Determine the [X, Y] coordinate at the center of the cell enclosing the given text.  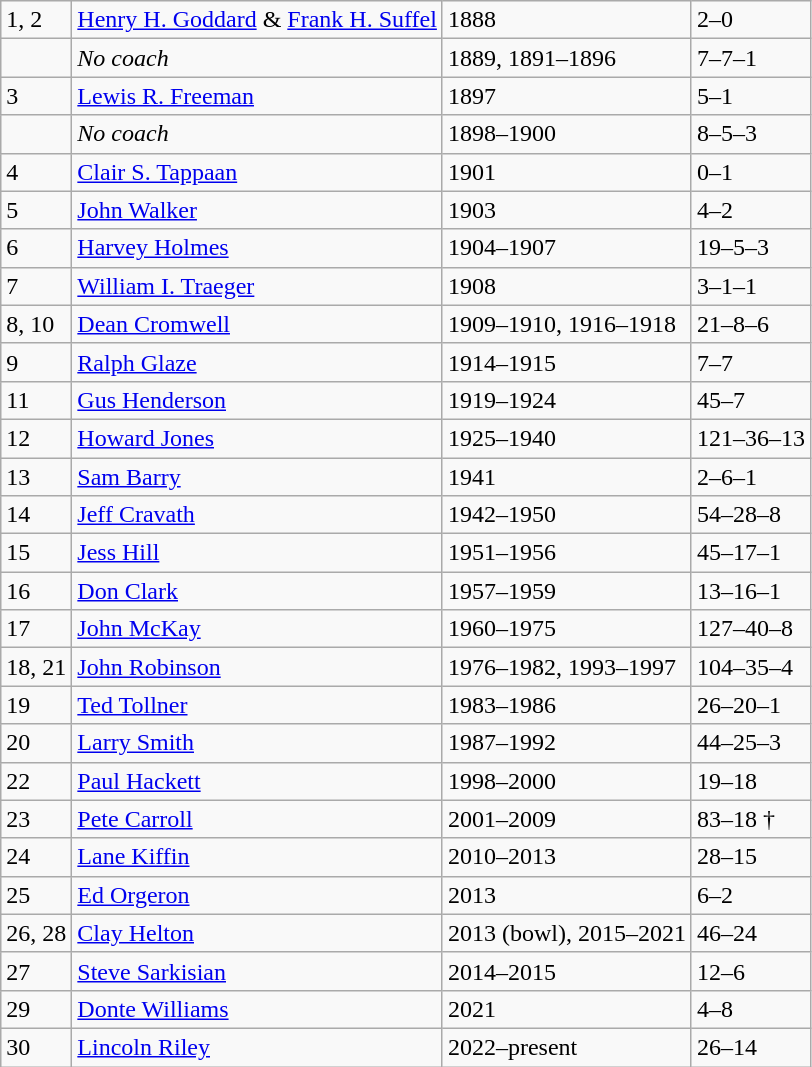
2013 [566, 895]
Howard Jones [258, 438]
1904–1907 [566, 248]
Sam Barry [258, 477]
15 [36, 553]
1897 [566, 96]
12 [36, 438]
45–7 [750, 400]
4–8 [750, 1009]
7–7 [750, 362]
Don Clark [258, 591]
2022–present [566, 1047]
Ted Tollner [258, 705]
3 [36, 96]
4–2 [750, 210]
Ed Orgeron [258, 895]
83–18 † [750, 819]
1889, 1891–1896 [566, 58]
John Robinson [258, 667]
1903 [566, 210]
1941 [566, 477]
54–28–8 [750, 515]
1976–1982, 1993–1997 [566, 667]
26–14 [750, 1047]
Clair S. Tappaan [258, 172]
14 [36, 515]
11 [36, 400]
Jeff Cravath [258, 515]
1960–1975 [566, 629]
1942–1950 [566, 515]
John McKay [258, 629]
Steve Sarkisian [258, 971]
John Walker [258, 210]
2021 [566, 1009]
6–2 [750, 895]
45–17–1 [750, 553]
Gus Henderson [258, 400]
2010–2013 [566, 857]
22 [36, 781]
1983–1986 [566, 705]
3–1–1 [750, 286]
Donte Williams [258, 1009]
17 [36, 629]
Larry Smith [258, 743]
Pete Carroll [258, 819]
13 [36, 477]
16 [36, 591]
Clay Helton [258, 933]
Ralph Glaze [258, 362]
1, 2 [36, 20]
21–8–6 [750, 324]
7–7–1 [750, 58]
104–35–4 [750, 667]
6 [36, 248]
0–1 [750, 172]
46–24 [750, 933]
1901 [566, 172]
Lewis R. Freeman [258, 96]
1914–1915 [566, 362]
9 [36, 362]
30 [36, 1047]
2001–2009 [566, 819]
26–20–1 [750, 705]
12–6 [750, 971]
18, 21 [36, 667]
44–25–3 [750, 743]
Lane Kiffin [258, 857]
127–40–8 [750, 629]
2013 (bowl), 2015–2021 [566, 933]
1888 [566, 20]
4 [36, 172]
29 [36, 1009]
8–5–3 [750, 134]
Dean Cromwell [258, 324]
2014–2015 [566, 971]
1987–1992 [566, 743]
28–15 [750, 857]
2–0 [750, 20]
24 [36, 857]
121–36–13 [750, 438]
27 [36, 971]
1998–2000 [566, 781]
7 [36, 286]
William I. Traeger [258, 286]
1925–1940 [566, 438]
19 [36, 705]
8, 10 [36, 324]
Harvey Holmes [258, 248]
5–1 [750, 96]
26, 28 [36, 933]
1957–1959 [566, 591]
Paul Hackett [258, 781]
Henry H. Goddard & Frank H. Suffel [258, 20]
5 [36, 210]
Jess Hill [258, 553]
1908 [566, 286]
23 [36, 819]
1951–1956 [566, 553]
25 [36, 895]
1909–1910, 1916–1918 [566, 324]
Lincoln Riley [258, 1047]
13–16–1 [750, 591]
1898–1900 [566, 134]
20 [36, 743]
19–18 [750, 781]
2–6–1 [750, 477]
19–5–3 [750, 248]
1919–1924 [566, 400]
